Search for the cell housing the specified text and yield its (X, Y) center coordinate. 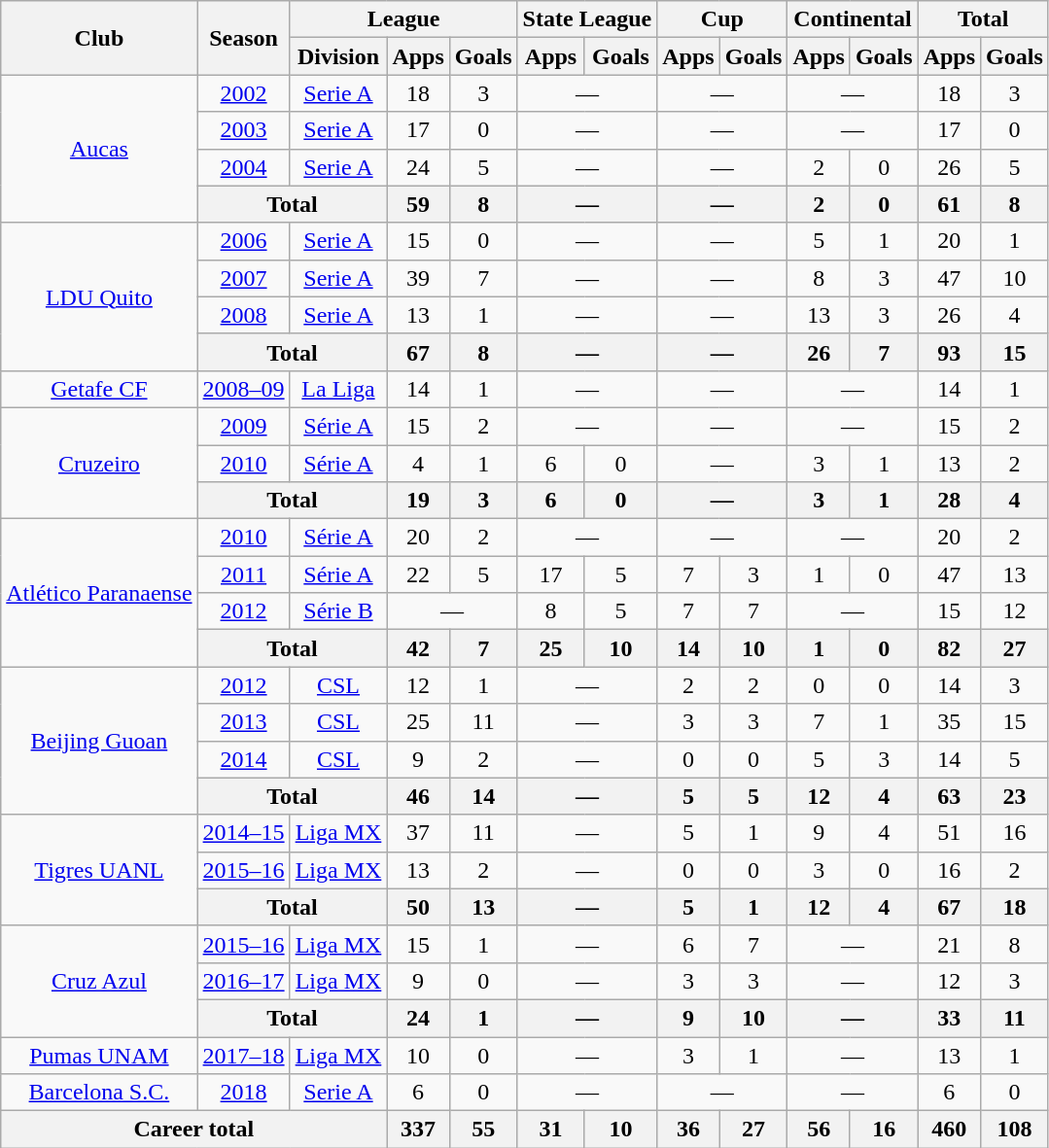
2008 (243, 315)
Barcelona S.C. (99, 1093)
2011 (243, 574)
22 (418, 574)
93 (949, 352)
2003 (243, 130)
19 (418, 501)
Division (338, 56)
2004 (243, 167)
2014 (243, 759)
Pumas UNAM (99, 1055)
23 (1015, 796)
2018 (243, 1093)
55 (483, 1130)
Career total (194, 1130)
Aucas (99, 149)
39 (418, 278)
Cruzeiro (99, 463)
108 (1015, 1130)
28 (949, 501)
Cruz Azul (99, 981)
Continental (853, 19)
59 (418, 204)
Season (243, 38)
21 (949, 944)
LDU Quito (99, 296)
2002 (243, 93)
31 (550, 1130)
33 (949, 1018)
2017–18 (243, 1055)
36 (688, 1130)
2016–17 (243, 981)
51 (949, 833)
Club (99, 38)
State League (587, 19)
League (403, 19)
2013 (243, 722)
61 (949, 204)
Tigres UANL (99, 870)
Atlético Paranaense (99, 593)
35 (949, 722)
2007 (243, 278)
2006 (243, 241)
42 (418, 648)
82 (949, 648)
460 (949, 1130)
Cup (722, 19)
56 (819, 1130)
37 (418, 833)
2014–15 (243, 833)
2009 (243, 426)
Getafe CF (99, 389)
63 (949, 796)
2008–09 (243, 389)
46 (418, 796)
337 (418, 1130)
La Liga (338, 389)
Beijing Guoan (99, 741)
50 (418, 907)
Série B (338, 611)
